Search for the cell housing the specified text and yield its (x, y) center coordinate. 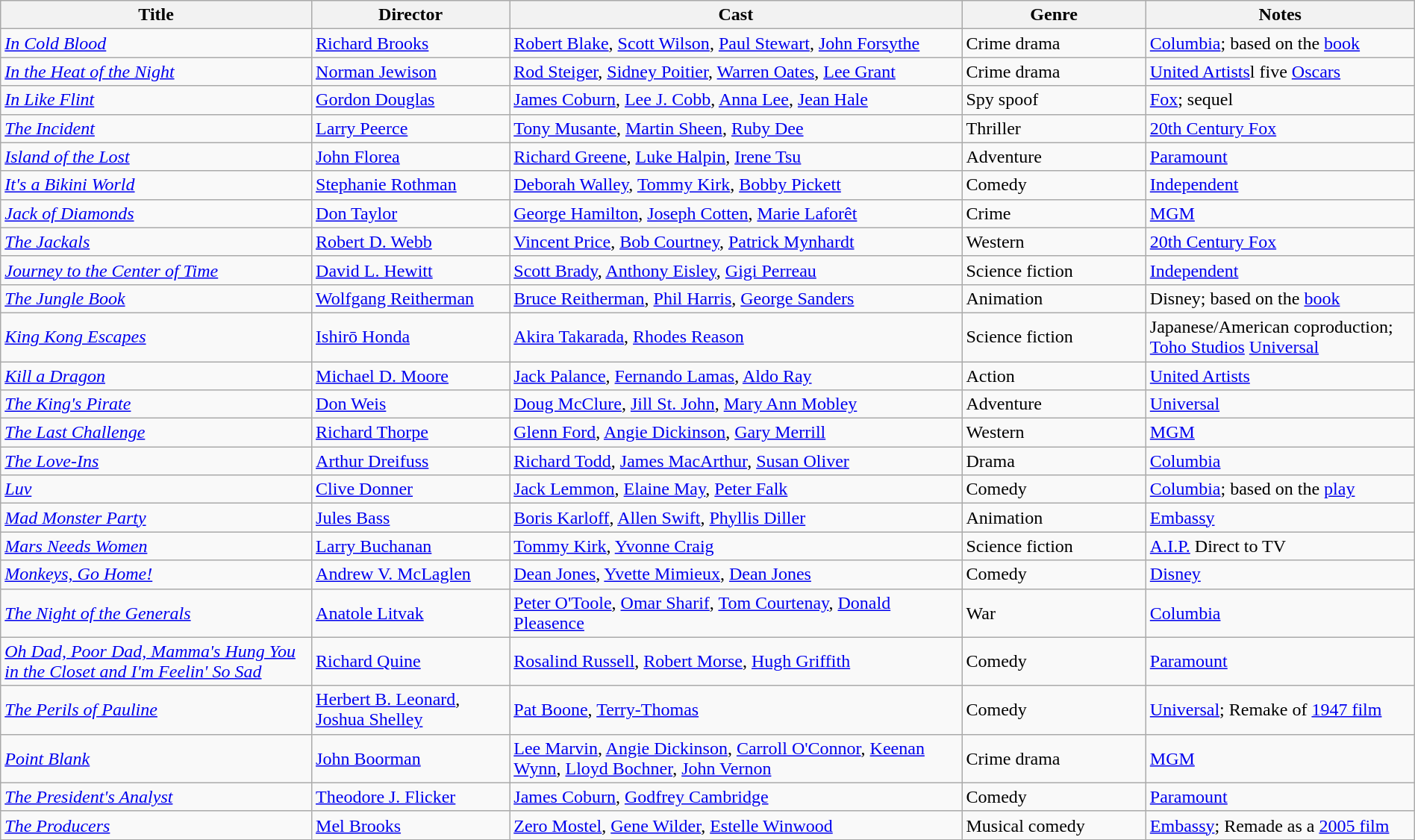
Jack Lemmon, Elaine May, Peter Falk (736, 489)
Disney (1280, 574)
United Artists (1280, 375)
Akira Takarada, Rhodes Reason (736, 337)
Dean Jones, Yvette Mimieux, Dean Jones (736, 574)
United Artistsl five Oscars (1280, 72)
Peter O'Toole, Omar Sharif, Tom Courtenay, Donald Pleasence (736, 613)
Notes (1280, 15)
Richard Quine (410, 661)
Michael D. Moore (410, 375)
Norman Jewison (410, 72)
Richard Thorpe (410, 433)
The President's Analyst (157, 797)
Universal (1280, 404)
Vincent Price, Bob Courtney, Patrick Mynhardt (736, 242)
Cast (736, 15)
Stephanie Rothman (410, 185)
Deborah Walley, Tommy Kirk, Bobby Pickett (736, 185)
Genre (1054, 15)
Larry Peerce (410, 128)
Jules Bass (410, 518)
The Jackals (157, 242)
Glenn Ford, Angie Dickinson, Gary Merrill (736, 433)
The Jungle Book (157, 298)
Robert Blake, Scott Wilson, Paul Stewart, John Forsythe (736, 43)
The Night of the Generals (157, 613)
King Kong Escapes (157, 337)
John Florea (410, 157)
Crime (1054, 213)
Jack Palance, Fernando Lamas, Aldo Ray (736, 375)
Mel Brooks (410, 825)
Lee Marvin, Angie Dickinson, Carroll O'Connor, Keenan Wynn, Lloyd Bochner, John Vernon (736, 758)
Richard Greene, Luke Halpin, Irene Tsu (736, 157)
Don Weis (410, 404)
Tony Musante, Martin Sheen, Ruby Dee (736, 128)
Andrew V. McLaglen (410, 574)
Mad Monster Party (157, 518)
Journey to the Center of Time (157, 270)
Robert D. Webb (410, 242)
Larry Buchanan (410, 546)
Columbia; based on the play (1280, 489)
Richard Todd, James MacArthur, Susan Oliver (736, 461)
The King's Pirate (157, 404)
It's a Bikini World (157, 185)
Theodore J. Flicker (410, 797)
Point Blank (157, 758)
John Boorman (410, 758)
George Hamilton, Joseph Cotten, Marie Laforêt (736, 213)
James Coburn, Godfrey Cambridge (736, 797)
Rod Steiger, Sidney Poitier, Warren Oates, Lee Grant (736, 72)
Embassy; Remade as a 2005 film (1280, 825)
Luv (157, 489)
Ishirō Honda (410, 337)
Drama (1054, 461)
Boris Karloff, Allen Swift, Phyllis Diller (736, 518)
Pat Boone, Terry-Thomas (736, 710)
Rosalind Russell, Robert Morse, Hugh Griffith (736, 661)
War (1054, 613)
Zero Mostel, Gene Wilder, Estelle Winwood (736, 825)
Action (1054, 375)
The Incident (157, 128)
Anatole Litvak (410, 613)
A.I.P. Direct to TV (1280, 546)
Tommy Kirk, Yvonne Craig (736, 546)
Disney; based on the book (1280, 298)
James Coburn, Lee J. Cobb, Anna Lee, Jean Hale (736, 100)
Mars Needs Women (157, 546)
The Love-Ins (157, 461)
Don Taylor (410, 213)
Thriller (1054, 128)
Scott Brady, Anthony Eisley, Gigi Perreau (736, 270)
In the Heat of the Night (157, 72)
Kill a Dragon (157, 375)
In Like Flint (157, 100)
The Producers (157, 825)
Island of the Lost (157, 157)
The Perils of Pauline (157, 710)
Embassy (1280, 518)
In Cold Blood (157, 43)
Bruce Reitherman, Phil Harris, George Sanders (736, 298)
Spy spoof (1054, 100)
Monkeys, Go Home! (157, 574)
Musical comedy (1054, 825)
Clive Donner (410, 489)
Doug McClure, Jill St. John, Mary Ann Mobley (736, 404)
The Last Challenge (157, 433)
Universal; Remake of 1947 film (1280, 710)
Jack of Diamonds (157, 213)
Oh Dad, Poor Dad, Mamma's Hung You in the Closet and I'm Feelin' So Sad (157, 661)
Richard Brooks (410, 43)
Title (157, 15)
Gordon Douglas (410, 100)
Arthur Dreifuss (410, 461)
Columbia; based on the book (1280, 43)
Director (410, 15)
Japanese/American coproduction; Toho Studios Universal (1280, 337)
Wolfgang Reitherman (410, 298)
Fox; sequel (1280, 100)
David L. Hewitt (410, 270)
Herbert B. Leonard, Joshua Shelley (410, 710)
